Detect which cell encompasses the target text, then output its (x, y) center coordinate. 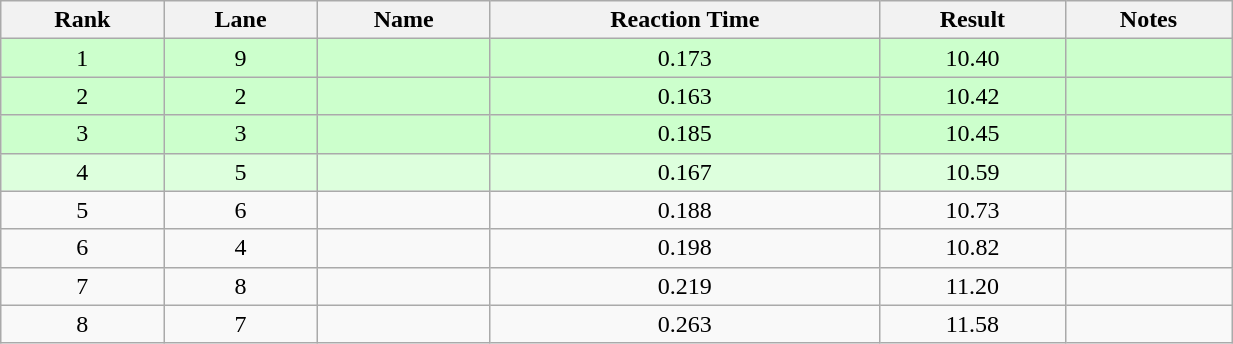
Name (404, 20)
0.185 (684, 134)
0.163 (684, 96)
10.59 (972, 172)
11.20 (972, 286)
0.173 (684, 58)
Notes (1148, 20)
10.45 (972, 134)
Result (972, 20)
1 (82, 58)
Lane (240, 20)
10.82 (972, 248)
0.198 (684, 248)
0.188 (684, 210)
0.167 (684, 172)
11.58 (972, 324)
0.219 (684, 286)
Rank (82, 20)
10.40 (972, 58)
10.73 (972, 210)
0.263 (684, 324)
9 (240, 58)
10.42 (972, 96)
Reaction Time (684, 20)
